Detect which cell encompasses the target text, then output its (X, Y) center coordinate. 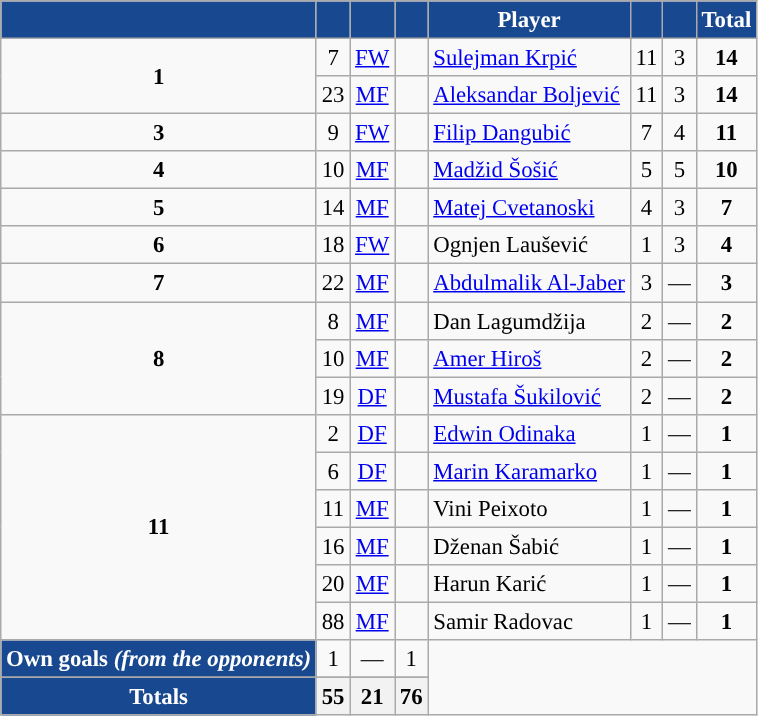
Filip Dangubić (529, 133)
Abdulmalik Al-Jaber (529, 283)
Samir Radovac (529, 621)
19 (332, 396)
20 (332, 584)
Marin Karamarko (529, 471)
22 (332, 283)
Vini Peixoto (529, 509)
Amer Hiroš (529, 358)
Totals (159, 697)
Own goals (from the opponents) (159, 659)
9 (332, 133)
76 (412, 697)
Edwin Odinaka (529, 433)
55 (332, 697)
Ognjen Laušević (529, 245)
Sulejman Krpić (529, 58)
Harun Karić (529, 584)
Matej Cvetanoski (529, 208)
21 (372, 697)
Madžid Šošić (529, 170)
88 (332, 621)
Player (529, 20)
Dženan Šabić (529, 546)
16 (332, 546)
23 (332, 95)
Total (726, 20)
Aleksandar Boljević (529, 95)
18 (332, 245)
Mustafa Šukilović (529, 396)
Dan Lagumdžija (529, 321)
